Search for the cell housing the specified text and yield its (x, y) center coordinate. 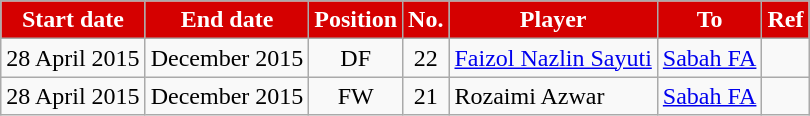
Faizol Nazlin Sayuti (553, 58)
To (710, 20)
End date (227, 20)
22 (426, 58)
No. (426, 20)
Position (356, 20)
Ref (786, 20)
Rozaimi Azwar (553, 96)
DF (356, 58)
FW (356, 96)
Player (553, 20)
21 (426, 96)
Start date (73, 20)
